Find where the given text appears and provide that cell's center as [X, Y] coordinate. 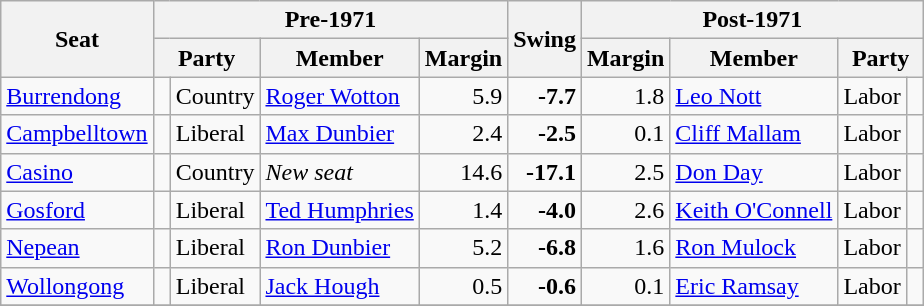
Eric Ramsay [754, 286]
Jack Hough [340, 286]
-0.6 [545, 286]
2.4 [463, 134]
Burrendong [77, 96]
Cliff Mallam [754, 134]
Pre-1971 [330, 20]
Post-1971 [752, 20]
Keith O'Connell [754, 210]
Max Dunbier [340, 134]
1.8 [625, 96]
Nepean [77, 248]
14.6 [463, 172]
Seat [77, 39]
-7.7 [545, 96]
Don Day [754, 172]
Ron Mulock [754, 248]
-6.8 [545, 248]
-17.1 [545, 172]
Campbelltown [77, 134]
-4.0 [545, 210]
5.9 [463, 96]
Casino [77, 172]
2.6 [625, 210]
Roger Wotton [340, 96]
5.2 [463, 248]
Swing [545, 39]
1.6 [625, 248]
0.5 [463, 286]
Wollongong [77, 286]
-2.5 [545, 134]
1.4 [463, 210]
2.5 [625, 172]
Ron Dunbier [340, 248]
New seat [340, 172]
Gosford [77, 210]
Leo Nott [754, 96]
Ted Humphries [340, 210]
